Detect which cell encompasses the target text, then output its [X, Y] center coordinate. 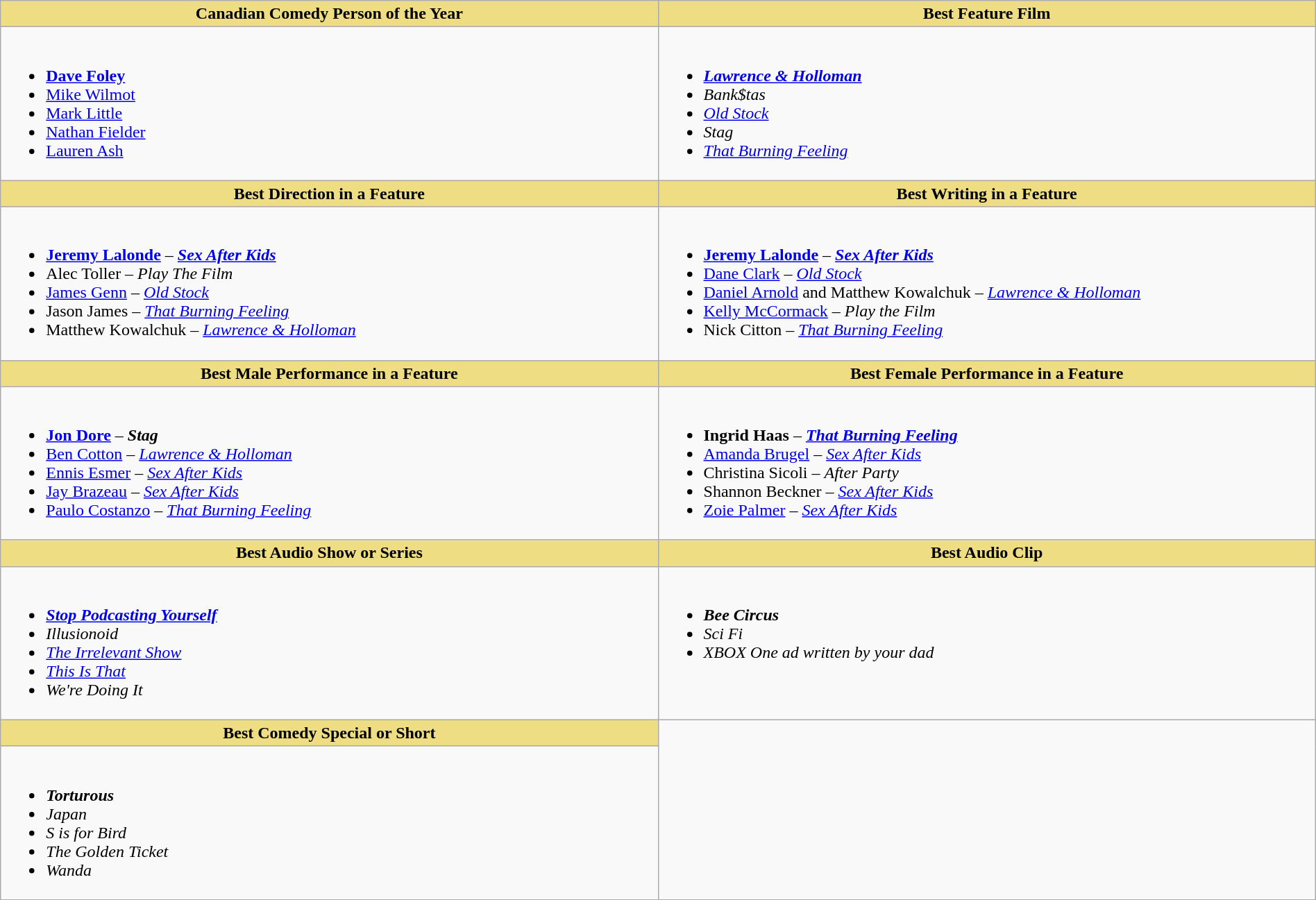
TorturousJapanS is for BirdThe Golden TicketWanda [329, 823]
Lawrence & HollomanBank$tasOld StockStagThat Burning Feeling [987, 104]
Best Writing in a Feature [987, 194]
Jon Dore – StagBen Cotton – Lawrence & HollomanEnnis Esmer – Sex After KidsJay Brazeau – Sex After KidsPaulo Costanzo – That Burning Feeling [329, 464]
Best Feature Film [987, 14]
Best Audio Show or Series [329, 553]
Best Comedy Special or Short [329, 733]
Best Female Performance in a Feature [987, 373]
Best Direction in a Feature [329, 194]
Best Male Performance in a Feature [329, 373]
Canadian Comedy Person of the Year [329, 14]
Stop Podcasting YourselfIllusionoidThe Irrelevant ShowThis Is ThatWe're Doing It [329, 643]
Best Audio Clip [987, 553]
Dave FoleyMike WilmotMark LittleNathan FielderLauren Ash [329, 104]
Bee CircusSci FiXBOX One ad written by your dad [987, 643]
